Search for the cell housing the specified text and yield its (x, y) center coordinate. 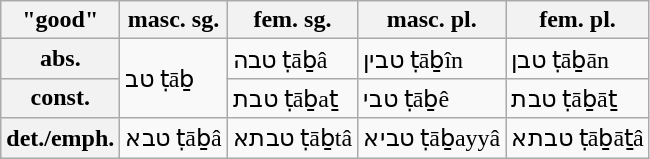
det./emph. (60, 138)
טבן ṭāḇān (578, 59)
const. (60, 98)
"good" (60, 20)
טבתא ṭāḇtâ (292, 138)
טבין ṭāḇîn (432, 59)
fem. sg. (292, 20)
טבת ṭāḇāṯ (578, 98)
טביא ṭāḇayyâ (432, 138)
abs. (60, 59)
טבה ṭāḇâ (292, 59)
טבתא ṭāḇāṯâ (578, 138)
טבא ṭāḇâ (174, 138)
fem. pl. (578, 20)
masc. pl. (432, 20)
masc. sg. (174, 20)
טבת ṭāḇaṯ (292, 98)
טבי ṭāḇê (432, 98)
טב ṭāḇ (174, 78)
